For the text-containing cell, return its midpoint in (X, Y) coordinate format. 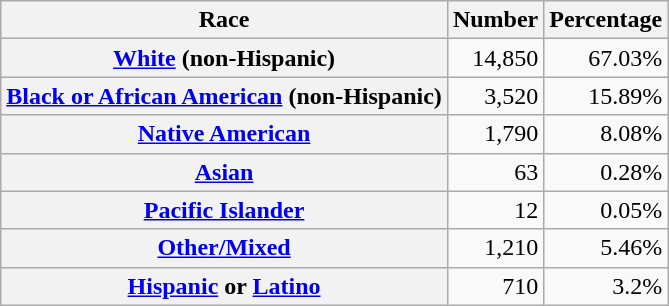
67.03% (606, 58)
Asian (224, 172)
12 (495, 210)
Other/Mixed (224, 248)
0.28% (606, 172)
710 (495, 286)
Race (224, 20)
14,850 (495, 58)
5.46% (606, 248)
63 (495, 172)
3.2% (606, 286)
Black or African American (non-Hispanic) (224, 96)
15.89% (606, 96)
0.05% (606, 210)
Percentage (606, 20)
1,790 (495, 134)
8.08% (606, 134)
Pacific Islander (224, 210)
3,520 (495, 96)
Native American (224, 134)
Hispanic or Latino (224, 286)
Number (495, 20)
White (non-Hispanic) (224, 58)
1,210 (495, 248)
